Search for the cell housing the specified text and yield its (X, Y) center coordinate. 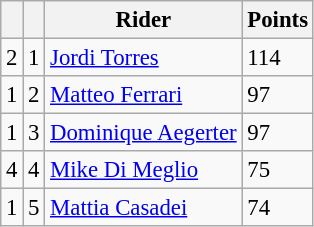
Mike Di Meglio (144, 170)
3 (34, 133)
Rider (144, 20)
75 (278, 170)
Dominique Aegerter (144, 133)
74 (278, 208)
Points (278, 20)
Jordi Torres (144, 58)
Mattia Casadei (144, 208)
5 (34, 208)
Matteo Ferrari (144, 95)
114 (278, 58)
